For the text-containing cell, return its midpoint in (x, y) coordinate format. 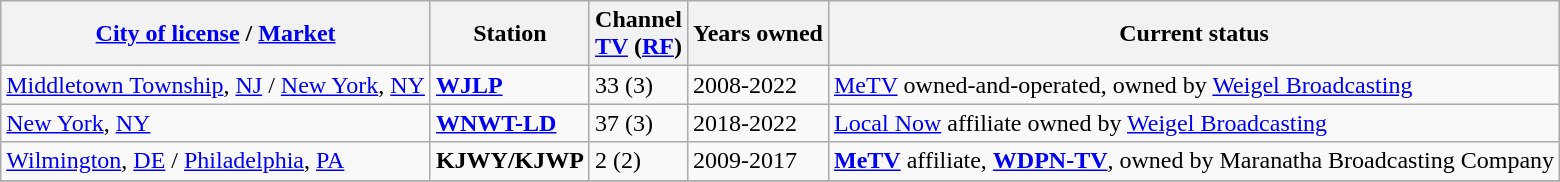
City of license / Market (216, 34)
2008-2022 (758, 85)
Wilmington, DE / Philadelphia, PA (216, 161)
2 (2) (638, 161)
Station (510, 34)
ChannelTV (RF) (638, 34)
WJLP (510, 85)
WNWT-LD (510, 123)
MeTV owned-and-operated, owned by Weigel Broadcasting (1194, 85)
2018-2022 (758, 123)
Current status (1194, 34)
37 (3) (638, 123)
Local Now affiliate owned by Weigel Broadcasting (1194, 123)
New York, NY (216, 123)
Years owned (758, 34)
MeTV affiliate, WDPN-TV, owned by Maranatha Broadcasting Company (1194, 161)
KJWY/KJWP (510, 161)
2009-2017 (758, 161)
Middletown Township, NJ / New York, NY (216, 85)
33 (3) (638, 85)
